Provide the (x, y) coordinate of the cell's center where the given text is located.  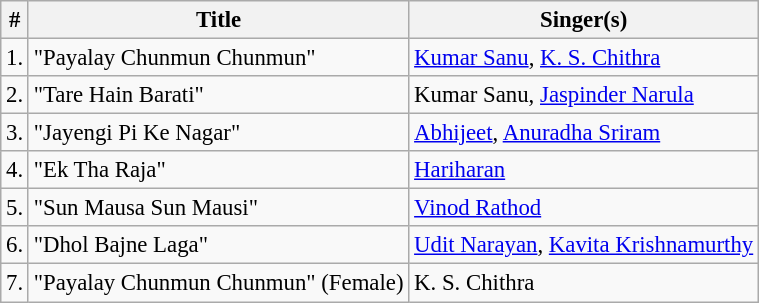
Abhijeet, Anuradha Sriram (584, 133)
3. (15, 133)
Hariharan (584, 170)
"Tare Hain Barati" (218, 95)
"Payalay Chunmun Chunmun" (218, 58)
"Payalay Chunmun Chunmun" (Female) (218, 283)
"Dhol Bajne Laga" (218, 245)
Singer(s) (584, 20)
"Jayengi Pi Ke Nagar" (218, 133)
"Sun Mausa Sun Mausi" (218, 208)
1. (15, 58)
# (15, 20)
"Ek Tha Raja" (218, 170)
6. (15, 245)
Kumar Sanu, Jaspinder Narula (584, 95)
K. S. Chithra (584, 283)
2. (15, 95)
4. (15, 170)
5. (15, 208)
Title (218, 20)
7. (15, 283)
Udit Narayan, Kavita Krishnamurthy (584, 245)
Kumar Sanu, K. S. Chithra (584, 58)
Vinod Rathod (584, 208)
